Capture the cell that displays the provided text and extract its [x, y] central coordinate. 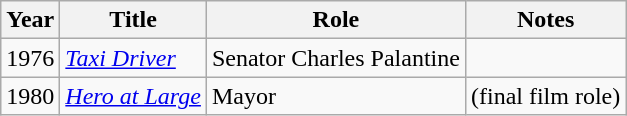
Senator Charles Palantine [336, 58]
(final film role) [545, 96]
1980 [30, 96]
Mayor [336, 96]
Hero at Large [134, 96]
Title [134, 20]
1976 [30, 58]
Role [336, 20]
Taxi Driver [134, 58]
Notes [545, 20]
Year [30, 20]
